Search for the cell housing the specified text and yield its (x, y) center coordinate. 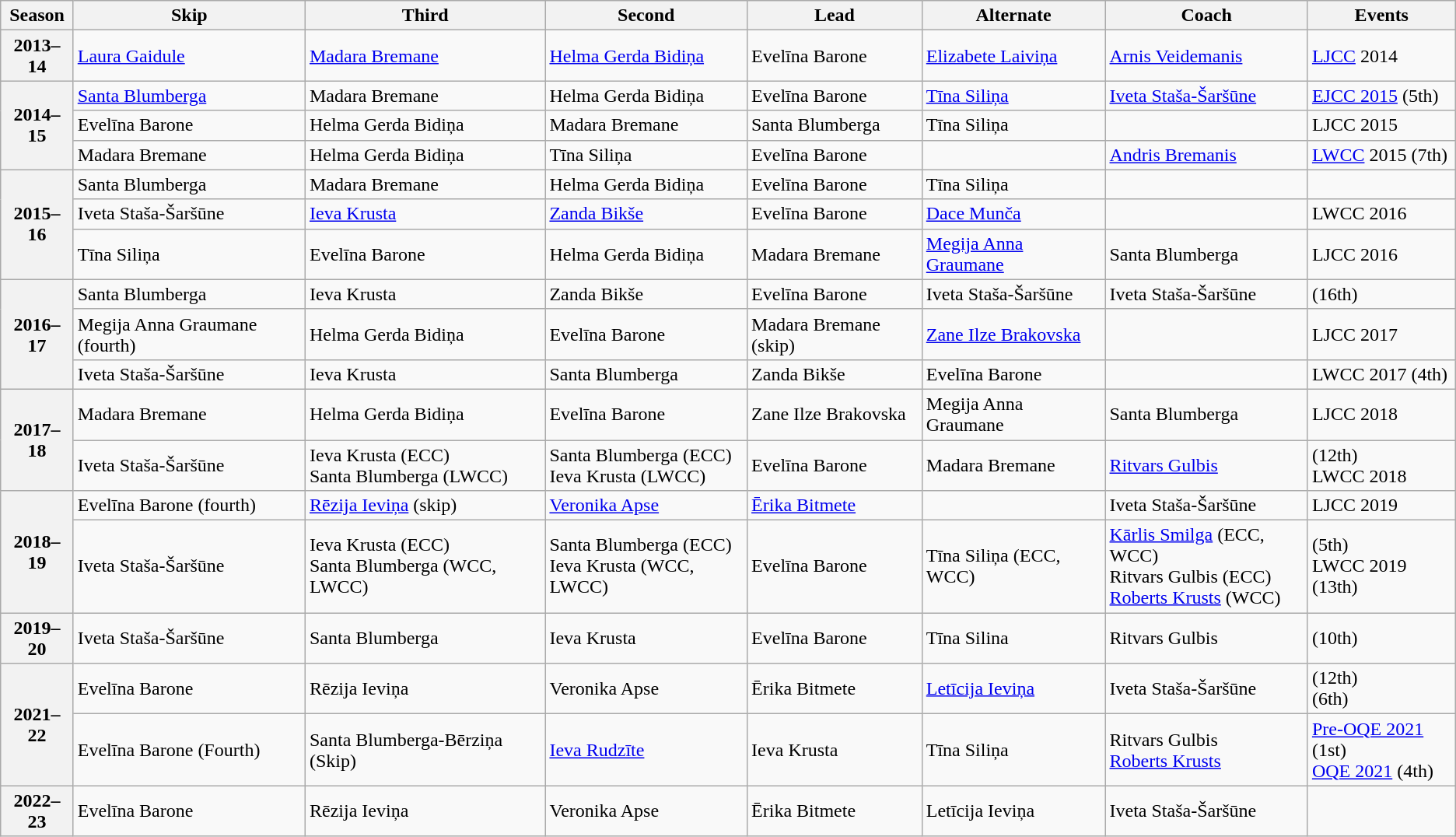
2015–16 (37, 224)
LJCC 2019 (1381, 506)
2017–18 (37, 440)
Season (37, 16)
2019–20 (37, 638)
Tīna Silina (1013, 638)
Skip (189, 16)
LJCC 2018 (1381, 414)
Ritvars Gulbis Roberts Krusts (1206, 750)
Evelīna Barone (fourth) (189, 506)
2014–15 (37, 125)
Santa Blumberga (ECC)Ieva Krusta (WCC, LWCC) (646, 566)
Ieva Krusta (ECC)Santa Blumberga (WCC, LWCC) (425, 566)
Third (425, 16)
LJCC 2016 (1381, 254)
Andris Bremanis (1206, 155)
EJCC 2015 (5th) (1381, 96)
(5th)LWCC 2019 (13th) (1381, 566)
Lead (835, 16)
LJCC 2014 (1381, 56)
Elizabete Laiviņa (1013, 56)
2021–22 (37, 725)
Coach (1206, 16)
Dace Munča (1013, 214)
Tīna Siliņa (ECC, WCC) (1013, 566)
(12th)LWCC 2018 (1381, 465)
Alternate (1013, 16)
Ieva Krusta (ECC)Santa Blumberga (LWCC) (425, 465)
(16th) (1381, 294)
Second (646, 16)
2022–23 (37, 811)
Kārlis Smilga (ECC, WCC)Ritvars Gulbis (ECC)Roberts Krusts (WCC) (1206, 566)
Rēzija Ieviņa (skip) (425, 506)
LWCC 2017 (4th) (1381, 374)
LWCC 2015 (7th) (1381, 155)
Evelīna Barone (Fourth) (189, 750)
(12th) (6th) (1381, 689)
Arnis Veidemanis (1206, 56)
LJCC 2017 (1381, 334)
Madara Bremane (skip) (835, 334)
2013–14 (37, 56)
Pre-OQE 2021 (1st) OQE 2021 (4th) (1381, 750)
LJCC 2015 (1381, 125)
Laura Gaidule (189, 56)
(10th) (1381, 638)
Santa Blumberga-Bērziņa (Skip) (425, 750)
Events (1381, 16)
Santa Blumberga (ECC)Ieva Krusta (LWCC) (646, 465)
Ieva Rudzīte (646, 750)
Megija Anna Graumane (fourth) (189, 334)
LWCC 2016 (1381, 214)
2018–19 (37, 552)
2016–17 (37, 334)
